Search for the cell housing the specified text and yield its [x, y] center coordinate. 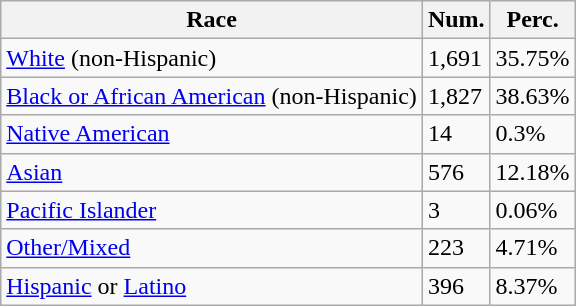
1,691 [456, 58]
White (non-Hispanic) [212, 58]
396 [456, 286]
12.18% [532, 172]
35.75% [532, 58]
Black or African American (non-Hispanic) [212, 96]
4.71% [532, 248]
Num. [456, 20]
8.37% [532, 286]
14 [456, 134]
Hispanic or Latino [212, 286]
3 [456, 210]
223 [456, 248]
Perc. [532, 20]
Asian [212, 172]
0.3% [532, 134]
Pacific Islander [212, 210]
38.63% [532, 96]
Native American [212, 134]
0.06% [532, 210]
Race [212, 20]
Other/Mixed [212, 248]
1,827 [456, 96]
576 [456, 172]
